Scan for the cell matching the given text and deliver its (x, y) coordinate at center. 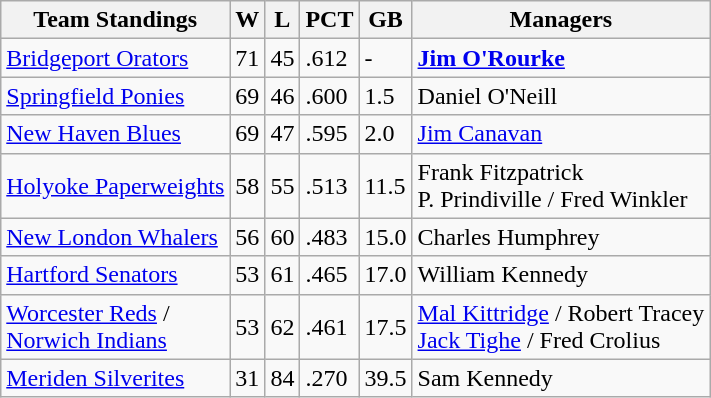
39.5 (386, 378)
Jim O'Rourke (561, 58)
60 (282, 237)
W (248, 20)
31 (248, 378)
Springfield Ponies (116, 96)
Team Standings (116, 20)
2.0 (386, 134)
- (386, 58)
Daniel O'Neill (561, 96)
45 (282, 58)
Jim Canavan (561, 134)
New London Whalers (116, 237)
Hartford Senators (116, 275)
.600 (330, 96)
84 (282, 378)
.270 (330, 378)
46 (282, 96)
Frank Fitzpatrick P. Prindiville / Fred Winkler (561, 186)
47 (282, 134)
William Kennedy (561, 275)
Holyoke Paperweights (116, 186)
Charles Humphrey (561, 237)
.465 (330, 275)
Worcester Reds / Norwich Indians (116, 326)
L (282, 20)
1.5 (386, 96)
Bridgeport Orators (116, 58)
.612 (330, 58)
Managers (561, 20)
PCT (330, 20)
Sam Kennedy (561, 378)
11.5 (386, 186)
17.5 (386, 326)
New Haven Blues (116, 134)
55 (282, 186)
17.0 (386, 275)
GB (386, 20)
.513 (330, 186)
61 (282, 275)
Mal Kittridge / Robert Tracey Jack Tighe / Fred Crolius (561, 326)
.483 (330, 237)
Meriden Silverites (116, 378)
15.0 (386, 237)
58 (248, 186)
62 (282, 326)
71 (248, 58)
56 (248, 237)
.595 (330, 134)
.461 (330, 326)
